Return the (x, y) coordinate for the center point of the cell that contains the specified text.  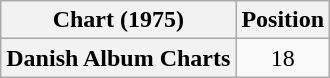
18 (283, 58)
Danish Album Charts (118, 58)
Chart (1975) (118, 20)
Position (283, 20)
